Extract the [x, y] coordinate from the center of the cell holding the provided text.  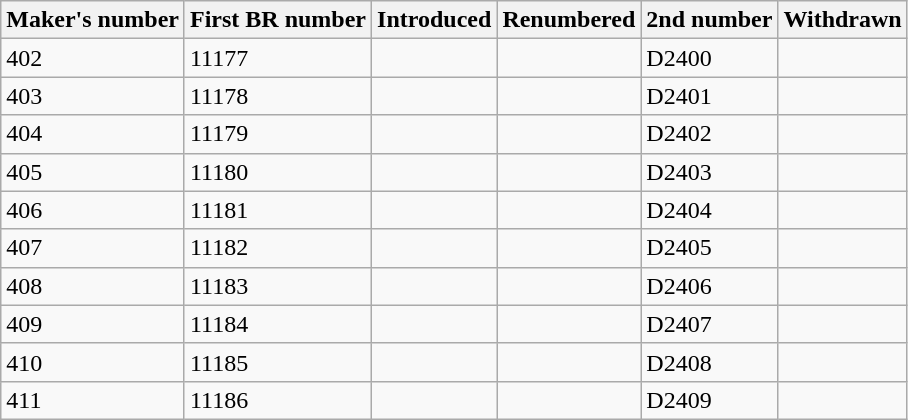
D2409 [710, 400]
D2401 [710, 96]
D2408 [710, 362]
D2405 [710, 248]
11178 [278, 96]
11181 [278, 210]
Maker's number [93, 20]
411 [93, 400]
402 [93, 58]
406 [93, 210]
11184 [278, 324]
D2407 [710, 324]
410 [93, 362]
11177 [278, 58]
11186 [278, 400]
D2403 [710, 172]
D2402 [710, 134]
D2404 [710, 210]
11185 [278, 362]
409 [93, 324]
Introduced [434, 20]
2nd number [710, 20]
407 [93, 248]
D2400 [710, 58]
Renumbered [569, 20]
11182 [278, 248]
Withdrawn [842, 20]
11179 [278, 134]
D2406 [710, 286]
405 [93, 172]
11183 [278, 286]
404 [93, 134]
11180 [278, 172]
408 [93, 286]
First BR number [278, 20]
403 [93, 96]
